Return the (X, Y) coordinate for the center point of the cell that contains the specified text.  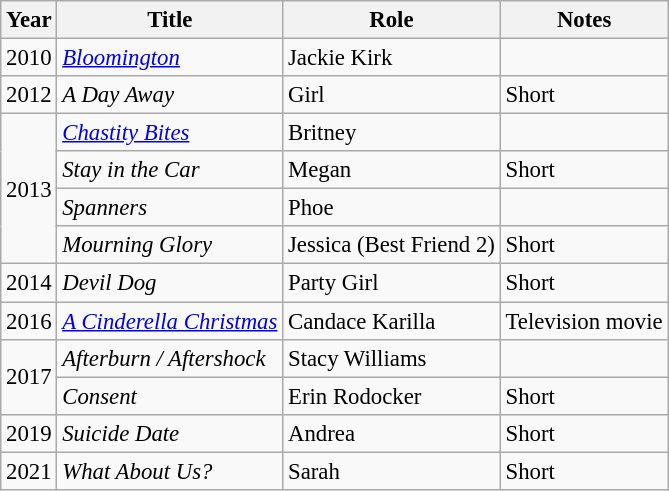
What About Us? (170, 471)
Suicide Date (170, 433)
Sarah (392, 471)
Bloomington (170, 58)
Television movie (584, 321)
Britney (392, 133)
Party Girl (392, 283)
2013 (29, 189)
2010 (29, 58)
Jackie Kirk (392, 58)
Consent (170, 396)
A Day Away (170, 95)
2016 (29, 321)
2012 (29, 95)
Stay in the Car (170, 170)
Stacy Williams (392, 358)
Afterburn / Aftershock (170, 358)
Megan (392, 170)
A Cinderella Christmas (170, 321)
Spanners (170, 208)
2017 (29, 376)
2014 (29, 283)
Role (392, 20)
Jessica (Best Friend 2) (392, 245)
Girl (392, 95)
Notes (584, 20)
Erin Rodocker (392, 396)
Chastity Bites (170, 133)
Title (170, 20)
Phoe (392, 208)
Candace Karilla (392, 321)
Mourning Glory (170, 245)
2021 (29, 471)
Devil Dog (170, 283)
Andrea (392, 433)
Year (29, 20)
2019 (29, 433)
